For the text-containing cell, return its midpoint in (X, Y) coordinate format. 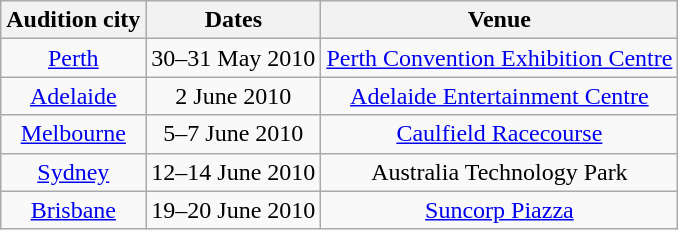
Sydney (74, 172)
Perth Convention Exhibition Centre (500, 58)
Dates (234, 20)
Venue (500, 20)
Caulfield Racecourse (500, 134)
Adelaide Entertainment Centre (500, 96)
Brisbane (74, 210)
Suncorp Piazza (500, 210)
12–14 June 2010 (234, 172)
30–31 May 2010 (234, 58)
Melbourne (74, 134)
19–20 June 2010 (234, 210)
Adelaide (74, 96)
2 June 2010 (234, 96)
Australia Technology Park (500, 172)
Audition city (74, 20)
Perth (74, 58)
5–7 June 2010 (234, 134)
